Return the [x, y] coordinate for the center point of the cell that contains the specified text.  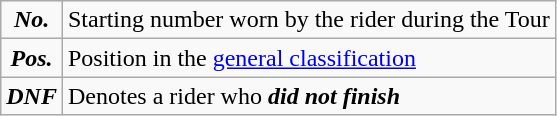
Denotes a rider who did not finish [308, 96]
Position in the general classification [308, 58]
DNF [32, 96]
Starting number worn by the rider during the Tour [308, 20]
No. [32, 20]
Pos. [32, 58]
